Capture the cell that displays the provided text and extract its [X, Y] central coordinate. 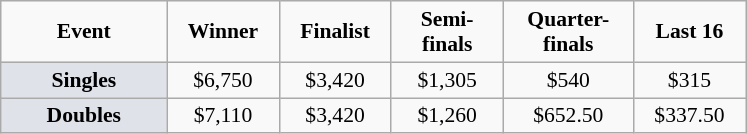
Finalist [335, 32]
Event [84, 32]
$1,305 [447, 80]
$6,750 [223, 80]
Singles [84, 80]
$1,260 [447, 116]
$315 [689, 80]
Last 16 [689, 32]
$7,110 [223, 116]
Semi-finals [447, 32]
Quarter-finals [568, 32]
$540 [568, 80]
$337.50 [689, 116]
Doubles [84, 116]
$652.50 [568, 116]
Winner [223, 32]
